Detect which cell encompasses the target text, then output its [X, Y] center coordinate. 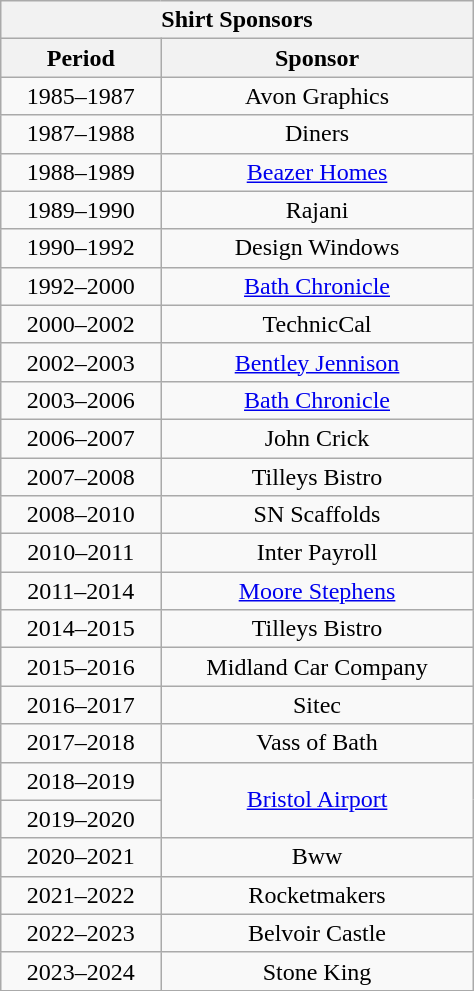
Design Windows [317, 248]
2022–2023 [81, 933]
2007–2008 [81, 477]
Shirt Sponsors [237, 20]
2014–2015 [81, 629]
2016–2017 [81, 705]
Diners [317, 134]
Moore Stephens [317, 591]
Rocketmakers [317, 895]
Bentley Jennison [317, 362]
2017–2018 [81, 743]
2019–2020 [81, 819]
TechnicCal [317, 324]
SN Scaffolds [317, 515]
Sitec [317, 705]
2010–2011 [81, 553]
Stone King [317, 971]
2003–2006 [81, 400]
Beazer Homes [317, 172]
2021–2022 [81, 895]
1988–1989 [81, 172]
2015–2016 [81, 667]
1990–1992 [81, 248]
Inter Payroll [317, 553]
Belvoir Castle [317, 933]
Midland Car Company [317, 667]
Avon Graphics [317, 96]
John Crick [317, 438]
Vass of Bath [317, 743]
2000–2002 [81, 324]
2006–2007 [81, 438]
Period [81, 58]
2018–2019 [81, 781]
1985–1987 [81, 96]
Bww [317, 857]
2002–2003 [81, 362]
1989–1990 [81, 210]
2020–2021 [81, 857]
2008–2010 [81, 515]
Bristol Airport [317, 800]
Rajani [317, 210]
2011–2014 [81, 591]
1987–1988 [81, 134]
2023–2024 [81, 971]
1992–2000 [81, 286]
Sponsor [317, 58]
